Find where the given text appears and provide that cell's center as (x, y) coordinate. 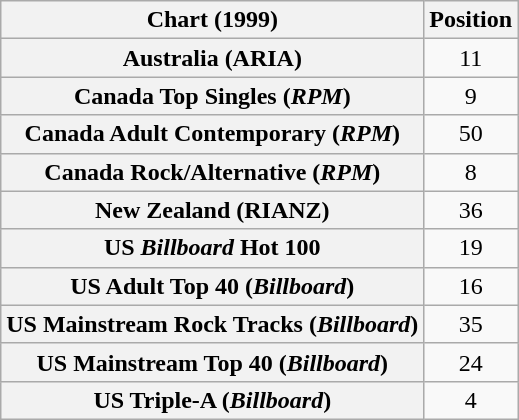
Canada Adult Contemporary (RPM) (212, 134)
US Mainstream Rock Tracks (Billboard) (212, 324)
16 (471, 286)
Chart (1999) (212, 20)
4 (471, 400)
50 (471, 134)
11 (471, 58)
Position (471, 20)
Australia (ARIA) (212, 58)
US Triple-A (Billboard) (212, 400)
US Mainstream Top 40 (Billboard) (212, 362)
US Adult Top 40 (Billboard) (212, 286)
8 (471, 172)
Canada Rock/Alternative (RPM) (212, 172)
Canada Top Singles (RPM) (212, 96)
New Zealand (RIANZ) (212, 210)
36 (471, 210)
US Billboard Hot 100 (212, 248)
19 (471, 248)
35 (471, 324)
24 (471, 362)
9 (471, 96)
